Search for the cell housing the specified text and yield its [x, y] center coordinate. 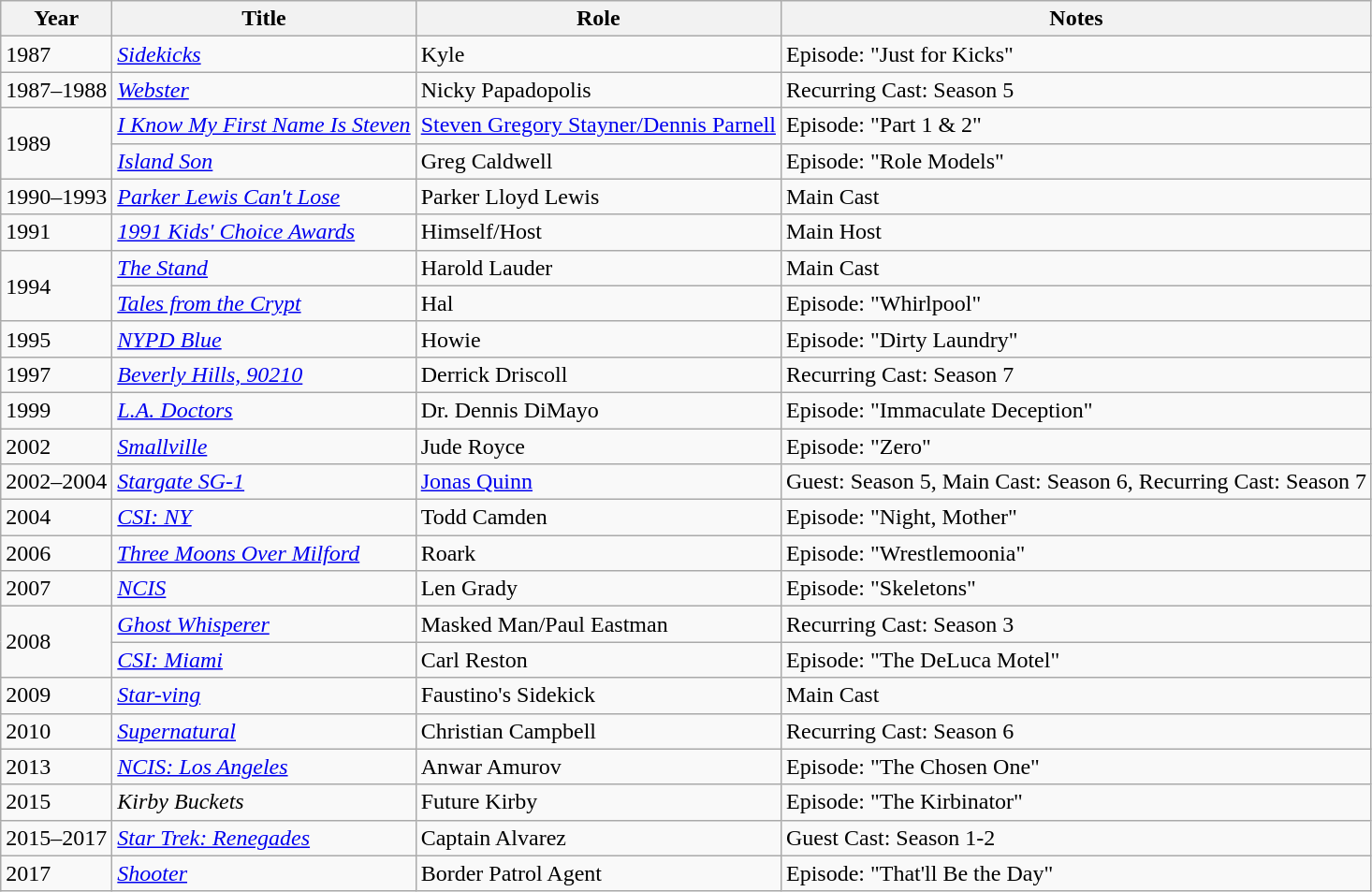
Title [264, 19]
Dr. Dennis DiMayo [598, 410]
Border Patrol Agent [598, 873]
Guest: Season 5, Main Cast: Season 6, Recurring Cast: Season 7 [1076, 482]
Roark [598, 553]
Future Kirby [598, 802]
Island Son [264, 161]
2013 [56, 767]
Smallville [264, 446]
Webster [264, 90]
1987–1988 [56, 90]
2002 [56, 446]
1997 [56, 374]
Main Host [1076, 232]
Beverly Hills, 90210 [264, 374]
Parker Lloyd Lewis [598, 197]
Recurring Cast: Season 5 [1076, 90]
2015–2017 [56, 838]
2017 [56, 873]
Derrick Driscoll [598, 374]
Tales from the Crypt [264, 303]
Recurring Cast: Season 7 [1076, 374]
Episode: "Just for Kicks" [1076, 54]
NYPD Blue [264, 339]
Harold Lauder [598, 268]
Episode: "The Chosen One" [1076, 767]
The Stand [264, 268]
Recurring Cast: Season 3 [1076, 624]
Masked Man/Paul Eastman [598, 624]
Faustino's Sidekick [598, 695]
Todd Camden [598, 518]
Star Trek: Renegades [264, 838]
Anwar Amurov [598, 767]
Episode: "That'll Be the Day" [1076, 873]
Episode: "Zero" [1076, 446]
Himself/Host [598, 232]
Episode: "Wrestlemoonia" [1076, 553]
1989 [56, 143]
Howie [598, 339]
2007 [56, 589]
Episode: "Immaculate Deception" [1076, 410]
Jude Royce [598, 446]
Captain Alvarez [598, 838]
Year [56, 19]
Kirby Buckets [264, 802]
Episode: "Whirlpool" [1076, 303]
Ghost Whisperer [264, 624]
1995 [56, 339]
1999 [56, 410]
1990–1993 [56, 197]
Three Moons Over Milford [264, 553]
CSI: NY [264, 518]
Star-ving [264, 695]
Kyle [598, 54]
Len Grady [598, 589]
Parker Lewis Can't Lose [264, 197]
NCIS [264, 589]
Steven Gregory Stayner/Dennis Parnell [598, 125]
Supernatural [264, 731]
2002–2004 [56, 482]
2004 [56, 518]
Episode: "Part 1 & 2" [1076, 125]
Guest Cast: Season 1-2 [1076, 838]
1991 Kids' Choice Awards [264, 232]
2009 [56, 695]
Christian Campbell [598, 731]
1994 [56, 285]
L.A. Doctors [264, 410]
Sidekicks [264, 54]
Carl Reston [598, 660]
NCIS: Los Angeles [264, 767]
Notes [1076, 19]
Episode: "The DeLuca Motel" [1076, 660]
2006 [56, 553]
Episode: "Skeletons" [1076, 589]
2010 [56, 731]
Stargate SG-1 [264, 482]
1987 [56, 54]
Recurring Cast: Season 6 [1076, 731]
Episode: "Dirty Laundry" [1076, 339]
I Know My First Name Is Steven [264, 125]
2015 [56, 802]
1991 [56, 232]
CSI: Miami [264, 660]
Greg Caldwell [598, 161]
Shooter [264, 873]
Episode: "The Kirbinator" [1076, 802]
Nicky Papadopolis [598, 90]
Episode: "Role Models" [1076, 161]
Episode: "Night, Mother" [1076, 518]
Hal [598, 303]
Jonas Quinn [598, 482]
2008 [56, 642]
Role [598, 19]
